Return the [X, Y] coordinate for the center point of the cell that contains the specified text.  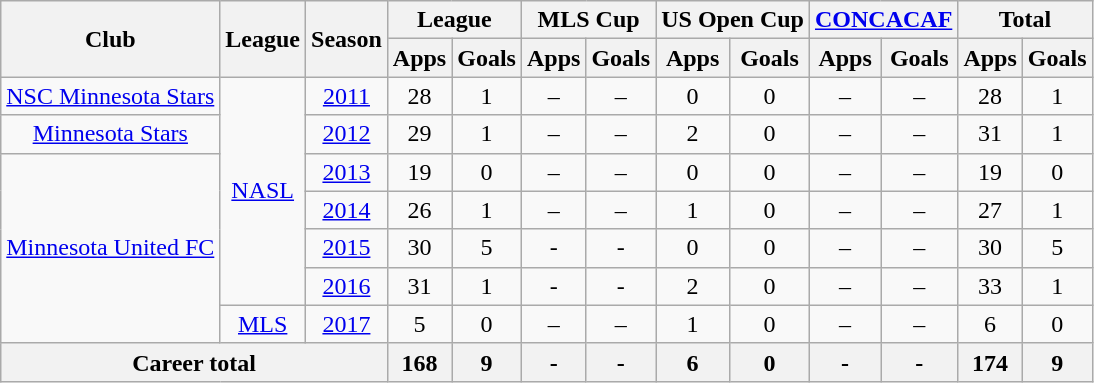
2017 [347, 324]
2014 [347, 210]
2013 [347, 172]
Club [110, 39]
Total [1025, 20]
33 [990, 286]
Season [347, 39]
29 [419, 134]
Minnesota United FC [110, 248]
MLS [263, 324]
Career total [194, 362]
2011 [347, 96]
Minnesota Stars [110, 134]
CONCACAF [883, 20]
168 [419, 362]
2016 [347, 286]
26 [419, 210]
NASL [263, 191]
27 [990, 210]
NSC Minnesota Stars [110, 96]
2012 [347, 134]
174 [990, 362]
2015 [347, 248]
MLS Cup [588, 20]
US Open Cup [733, 20]
